Locate the cell with the specified text and output its (x, y) center coordinate. 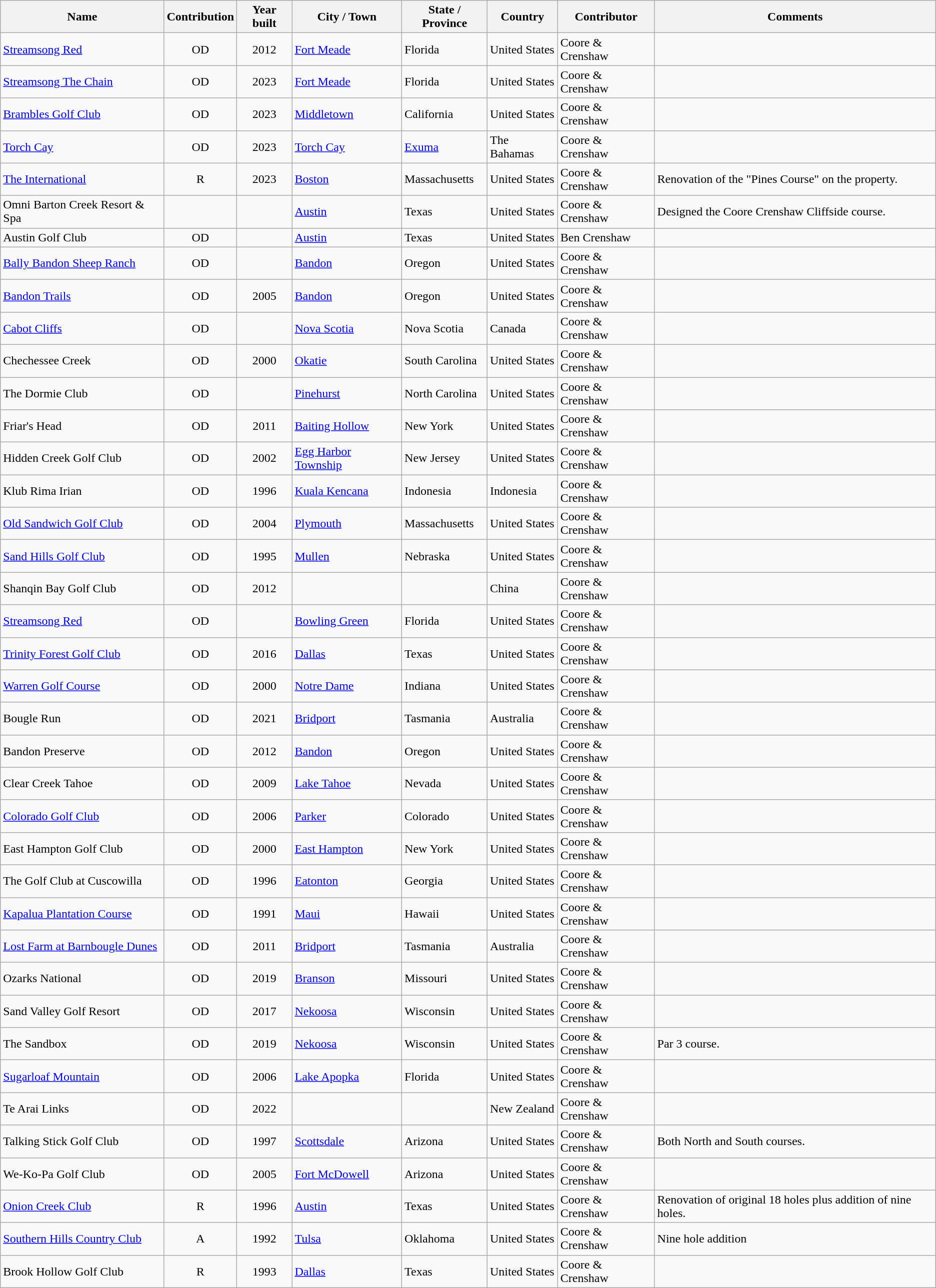
2016 (264, 654)
Southern Hills Country Club (82, 1239)
Plymouth (347, 524)
Oklahoma (445, 1239)
East Hampton Golf Club (82, 849)
Friar's Head (82, 426)
Clear Creek Tahoe (82, 784)
Colorado (445, 816)
Streamsong The Chain (82, 82)
Ozarks National (82, 979)
We-Ko-Pa Golf Club (82, 1174)
1991 (264, 914)
Both North and South courses. (795, 1142)
The Bahamas (522, 147)
Brook Hollow Golf Club (82, 1272)
Tulsa (347, 1239)
Baiting Hollow (347, 426)
Lost Farm at Barnbougle Dunes (82, 947)
2004 (264, 524)
Egg Harbor Township (347, 459)
1993 (264, 1272)
Eatonton (347, 881)
Sand Hills Golf Club (82, 556)
Sugarloaf Mountain (82, 1077)
Exuma (445, 147)
Pinehurst (347, 393)
Hidden Creek Golf Club (82, 459)
Sand Valley Golf Resort (82, 1012)
State / Province (445, 17)
Comments (795, 17)
Cabot Cliffs (82, 328)
2017 (264, 1012)
California (445, 114)
Omni Barton Creek Resort & Spa (82, 212)
The International (82, 179)
1995 (264, 556)
New Zealand (522, 1109)
Renovation of the "Pines Course" on the property. (795, 179)
Contribution (200, 17)
Country (522, 17)
2002 (264, 459)
Old Sandwich Golf Club (82, 524)
Bandon Preserve (82, 751)
Georgia (445, 881)
2021 (264, 719)
New Jersey (445, 459)
Nine hole addition (795, 1239)
Hawaii (445, 914)
Par 3 course. (795, 1044)
2022 (264, 1109)
Ben Crenshaw (606, 237)
Fort McDowell (347, 1174)
Chechessee Creek (82, 361)
Te Arai Links (82, 1109)
Year built (264, 17)
Contributor (606, 17)
Name (82, 17)
Colorado Golf Club (82, 816)
Nebraska (445, 556)
Mullen (347, 556)
Kuala Kencana (347, 491)
2009 (264, 784)
Boston (347, 179)
North Carolina (445, 393)
City / Town (347, 17)
Indiana (445, 686)
The Sandbox (82, 1044)
China (522, 589)
The Dormie Club (82, 393)
Missouri (445, 979)
Nevada (445, 784)
Bowling Green (347, 621)
Scottsdale (347, 1142)
Parker (347, 816)
Talking Stick Golf Club (82, 1142)
Trinity Forest Golf Club (82, 654)
Maui (347, 914)
Designed the Coore Crenshaw Cliffside course. (795, 212)
1992 (264, 1239)
Lake Apopka (347, 1077)
Lake Tahoe (347, 784)
Okatie (347, 361)
Warren Golf Course (82, 686)
Middletown (347, 114)
Kapalua Plantation Course (82, 914)
The Golf Club at Cuscowilla (82, 881)
South Carolina (445, 361)
Renovation of original 18 holes plus addition of nine holes. (795, 1207)
Klub Rima Irian (82, 491)
Bally Bandon Sheep Ranch (82, 263)
Onion Creek Club (82, 1207)
East Hampton (347, 849)
A (200, 1239)
Branson (347, 979)
Bougle Run (82, 719)
Canada (522, 328)
Brambles Golf Club (82, 114)
Austin Golf Club (82, 237)
Notre Dame (347, 686)
Shanqin Bay Golf Club (82, 589)
1997 (264, 1142)
Bandon Trails (82, 296)
